Locate the cell with the specified text and output its (X, Y) center coordinate. 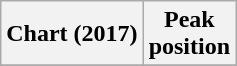
Peakposition (189, 34)
Chart (2017) (72, 34)
